Output the (x, y) coordinate of the center of the cell containing the given text.  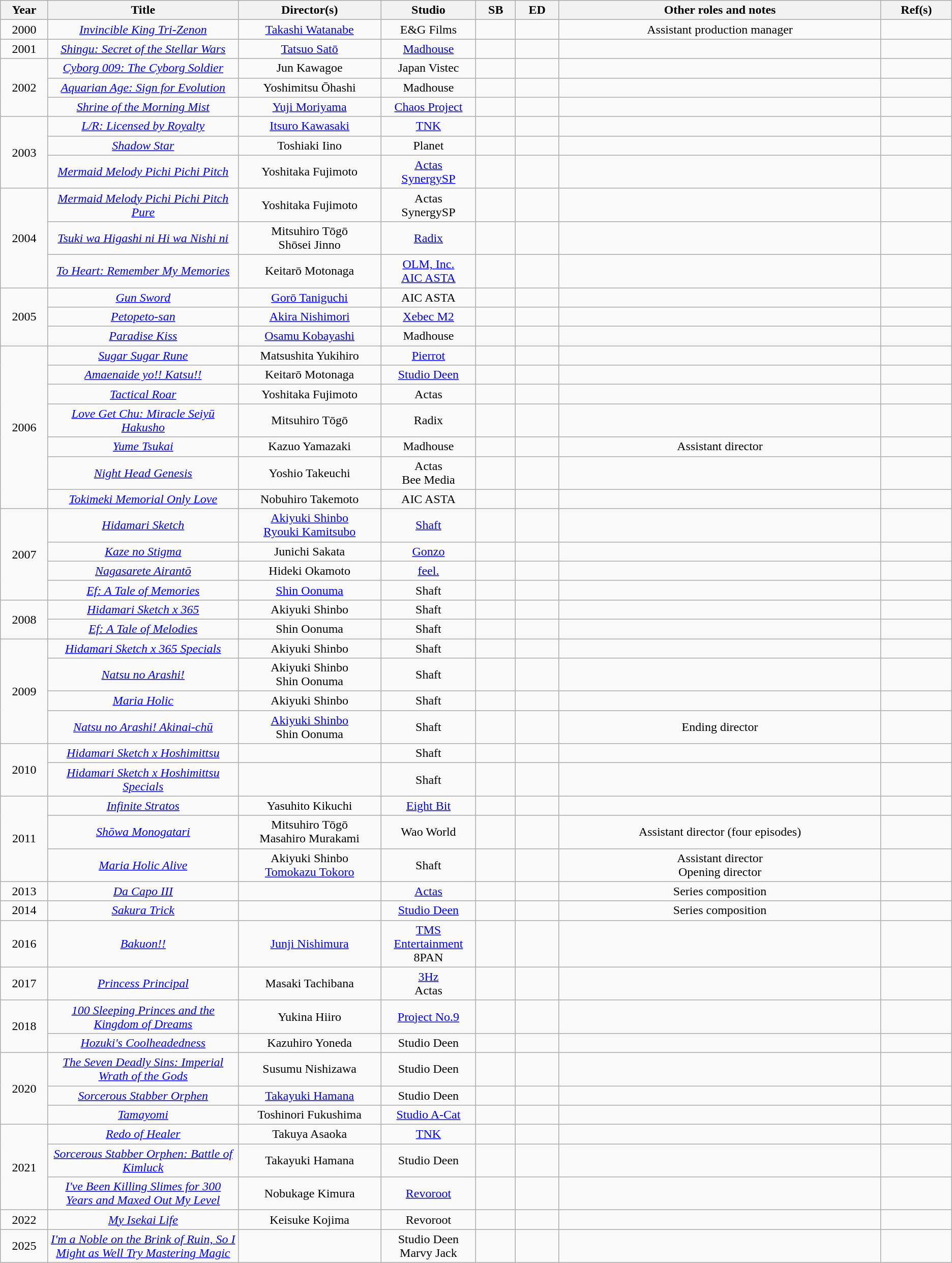
Da Capo III (143, 891)
Natsu no Arashi! (143, 674)
100 Sleeping Princes and the Kingdom of Dreams (143, 1016)
Tatsuo Satō (309, 49)
ED (537, 10)
Maria Holic Alive (143, 865)
3HzActas (428, 984)
Xebec M2 (428, 317)
Maria Holic (143, 701)
Nobuhiro Takemoto (309, 499)
Nagasarete Airantō (143, 571)
Assistant production manager (720, 30)
Aquarian Age: Sign for Evolution (143, 87)
L/R: Licensed by Royalty (143, 126)
Kazuhiro Yoneda (309, 1043)
2016 (24, 944)
Nobukage Kimura (309, 1193)
Planet (428, 145)
TMS Entertainment8PAN (428, 944)
OLM, Inc.AIC ASTA (428, 271)
2010 (24, 770)
Shadow Star (143, 145)
Shrine of the Morning Mist (143, 107)
Chaos Project (428, 107)
Tokimeki Memorial Only Love (143, 499)
Hidamari Sketch x 365 (143, 609)
Year (24, 10)
Princess Principal (143, 984)
2001 (24, 49)
Akiyuki Shinbo Tomokazu Tokoro (309, 865)
2006 (24, 427)
ActasBee Media (428, 473)
Mermaid Melody Pichi Pichi Pitch Pure (143, 204)
Ef: A Tale of Memories (143, 590)
Eight Bit (428, 806)
Tsuki wa Higashi ni Hi wa Nishi ni (143, 238)
Natsu no Arashi! Akinai-chū (143, 727)
I'm a Noble on the Brink of Ruin, So I Might as Well Try Mastering Magic (143, 1246)
Itsuro Kawasaki (309, 126)
Hidamari Sketch x Hoshimittsu Specials (143, 779)
2007 (24, 554)
Love Get Chu: Miracle Seiyū Hakusho (143, 420)
2003 (24, 153)
Project No.9 (428, 1016)
Other roles and notes (720, 10)
Kazuo Yamazaki (309, 447)
Gorō Taniguchi (309, 298)
Yuji Moriyama (309, 107)
Gonzo (428, 551)
Junichi Sakata (309, 551)
Studio A-Cat (428, 1115)
Shingu: Secret of the Stellar Wars (143, 49)
Yasuhito Kikuchi (309, 806)
2011 (24, 839)
Invincible King Tri-Zenon (143, 30)
Hideki Okamoto (309, 571)
Studio (428, 10)
Yoshio Takeuchi (309, 473)
Japan Vistec (428, 68)
Bakuon!! (143, 944)
2005 (24, 317)
2004 (24, 238)
My Isekai Life (143, 1220)
Osamu Kobayashi (309, 336)
2002 (24, 87)
The Seven Deadly Sins: Imperial Wrath of the Gods (143, 1069)
Assistant director (720, 447)
Director(s) (309, 10)
Title (143, 10)
Mitsuhiro Tōgō (309, 420)
Hidamari Sketch (143, 525)
Night Head Genesis (143, 473)
2008 (24, 619)
2020 (24, 1089)
Pierrot (428, 356)
Redo of Healer (143, 1134)
Assistant director (four episodes) (720, 832)
Cyborg 009: The Cyborg Soldier (143, 68)
Akira Nishimori (309, 317)
Yukina Hiiro (309, 1016)
Mitsuhiro TōgōMasahiro Murakami (309, 832)
2013 (24, 891)
Masaki Tachibana (309, 984)
Hidamari Sketch x 365 Specials (143, 649)
Ending director (720, 727)
Infinite Stratos (143, 806)
Amaenaide yo!! Katsu!! (143, 375)
Hidamari Sketch x Hoshimittsu (143, 753)
Takuya Asaoka (309, 1134)
Shōwa Monogatari (143, 832)
Ef: A Tale of Melodies (143, 629)
2000 (24, 30)
Akiyuki Shinbo Ryouki Kamitsubo (309, 525)
2014 (24, 910)
Mermaid Melody Pichi Pichi Pitch (143, 172)
Kaze no Stigma (143, 551)
Gun Sword (143, 298)
Mitsuhiro Tōgō Shōsei Jinno (309, 238)
Wao World (428, 832)
2022 (24, 1220)
2009 (24, 691)
Assistant directorOpening director (720, 865)
Sakura Trick (143, 910)
2017 (24, 984)
Toshinori Fukushima (309, 1115)
Susumu Nishizawa (309, 1069)
Junji Nishimura (309, 944)
2018 (24, 1026)
Petopeto-san (143, 317)
Matsushita Yukihiro (309, 356)
To Heart: Remember My Memories (143, 271)
I've Been Killing Slimes for 300 Years and Maxed Out My Level (143, 1193)
Sorcerous Stabber Orphen (143, 1095)
E&G Films (428, 30)
Hozuki's Coolheadedness (143, 1043)
2021 (24, 1167)
Studio DeenMarvy Jack (428, 1246)
Sorcerous Stabber Orphen: Battle of Kimluck (143, 1161)
Toshiaki Iino (309, 145)
Takashi Watanabe (309, 30)
Yoshimitsu Ōhashi (309, 87)
Paradise Kiss (143, 336)
Keisuke Kojima (309, 1220)
Ref(s) (916, 10)
Yume Tsukai (143, 447)
Jun Kawagoe (309, 68)
Tamayomi (143, 1115)
2025 (24, 1246)
feel. (428, 571)
Sugar Sugar Rune (143, 356)
SB (496, 10)
Tactical Roar (143, 394)
